Locate the cell with the specified text and output its [X, Y] center coordinate. 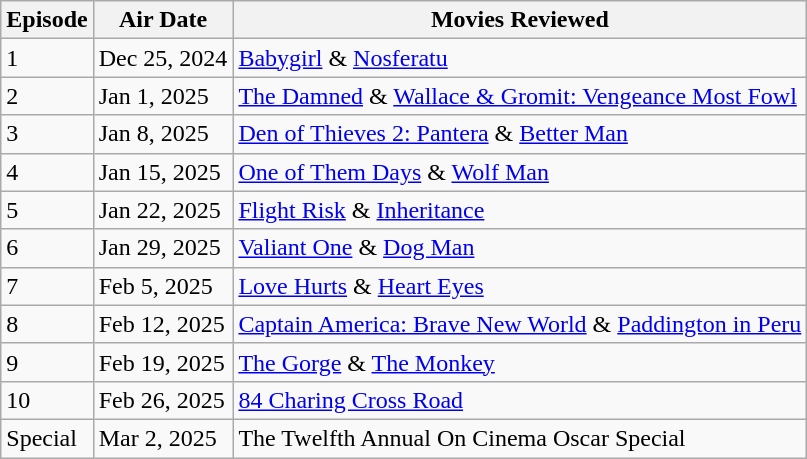
Air Date [163, 20]
7 [47, 286]
Feb 26, 2025 [163, 400]
2 [47, 96]
Episode [47, 20]
Jan 8, 2025 [163, 134]
Feb 19, 2025 [163, 362]
Special [47, 438]
Den of Thieves 2: Pantera & Better Man [520, 134]
Jan 15, 2025 [163, 172]
The Twelfth Annual On Cinema Oscar Special [520, 438]
Mar 2, 2025 [163, 438]
Captain America: Brave New World & Paddington in Peru [520, 324]
One of Them Days & Wolf Man [520, 172]
Movies Reviewed [520, 20]
Babygirl & Nosferatu [520, 58]
4 [47, 172]
Love Hurts & Heart Eyes [520, 286]
8 [47, 324]
Flight Risk & Inheritance [520, 210]
1 [47, 58]
Dec 25, 2024 [163, 58]
Jan 29, 2025 [163, 248]
Feb 12, 2025 [163, 324]
The Damned & Wallace & Gromit: Vengeance Most Fowl [520, 96]
Jan 1, 2025 [163, 96]
3 [47, 134]
10 [47, 400]
Feb 5, 2025 [163, 286]
6 [47, 248]
5 [47, 210]
Jan 22, 2025 [163, 210]
9 [47, 362]
84 Charing Cross Road [520, 400]
Valiant One & Dog Man [520, 248]
The Gorge & The Monkey [520, 362]
